Determine the [x, y] coordinate at the center of the cell enclosing the given text.  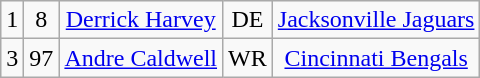
DE [248, 20]
Derrick Harvey [141, 20]
WR [248, 58]
Jacksonville Jaguars [376, 20]
1 [12, 20]
3 [12, 58]
Andre Caldwell [141, 58]
8 [42, 20]
Cincinnati Bengals [376, 58]
97 [42, 58]
